Return the [X, Y] coordinate for the center point of the cell that contains the specified text.  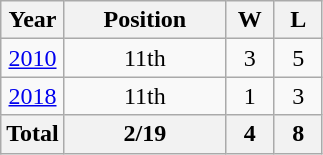
1 [250, 96]
Position [144, 20]
L [298, 20]
2/19 [144, 134]
8 [298, 134]
Total [33, 134]
Year [33, 20]
5 [298, 58]
2018 [33, 96]
W [250, 20]
4 [250, 134]
2010 [33, 58]
